For the text-containing cell, return its midpoint in (x, y) coordinate format. 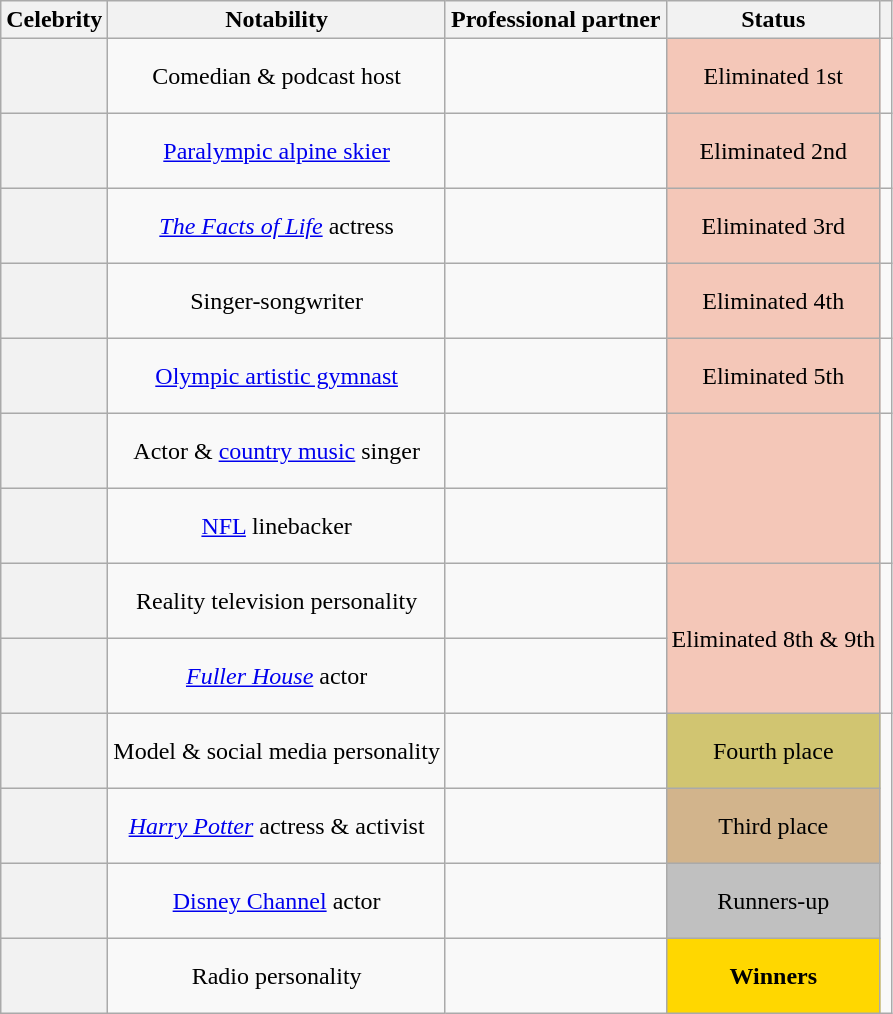
Winners (773, 976)
Eliminated 8th & 9th (773, 639)
Eliminated 1st (773, 76)
Fuller House actor (277, 676)
Notability (277, 20)
Eliminated 2nd (773, 152)
Reality television personality (277, 602)
Paralympic alpine skier (277, 152)
Actor & country music singer (277, 452)
Radio personality (277, 976)
Celebrity (54, 20)
Comedian & podcast host (277, 76)
Professional partner (556, 20)
The Facts of Life actress (277, 226)
Olympic artistic gymnast (277, 376)
Harry Potter actress & activist (277, 826)
NFL linebacker (277, 526)
Eliminated 4th (773, 302)
Disney Channel actor (277, 902)
Runners-up (773, 902)
Fourth place (773, 752)
Eliminated 5th (773, 376)
Status (773, 20)
Third place (773, 826)
Eliminated 3rd (773, 226)
Model & social media personality (277, 752)
Singer-songwriter (277, 302)
